Determine the [X, Y] coordinate at the center of the cell enclosing the given text.  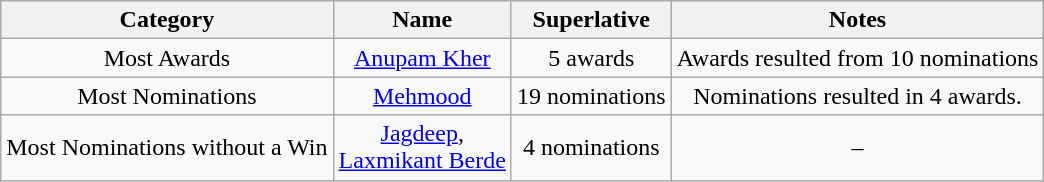
19 nominations [591, 96]
Mehmood [422, 96]
Most Nominations without a Win [167, 148]
Anupam Kher [422, 58]
Superlative [591, 20]
Most Awards [167, 58]
Awards resulted from 10 nominations [858, 58]
Name [422, 20]
4 nominations [591, 148]
Category [167, 20]
Most Nominations [167, 96]
– [858, 148]
5 awards [591, 58]
Nominations resulted in 4 awards. [858, 96]
Jagdeep,Laxmikant Berde [422, 148]
Notes [858, 20]
